From the cell containing the given text, extract its center point as [X, Y] coordinate. 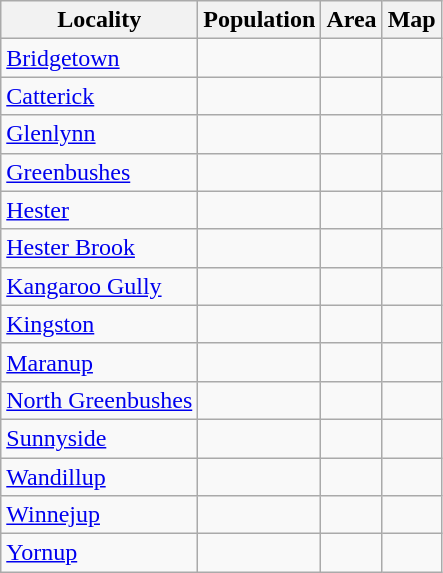
Kingston [100, 324]
Yornup [100, 553]
Wandillup [100, 477]
Area [352, 20]
Hester [100, 210]
Map [412, 20]
Winnejup [100, 515]
Bridgetown [100, 58]
Locality [100, 20]
Glenlynn [100, 134]
Sunnyside [100, 438]
Kangaroo Gully [100, 286]
Catterick [100, 96]
Maranup [100, 362]
North Greenbushes [100, 400]
Greenbushes [100, 172]
Hester Brook [100, 248]
Population [260, 20]
